Provide the [X, Y] coordinate of the cell's center where the given text is located.  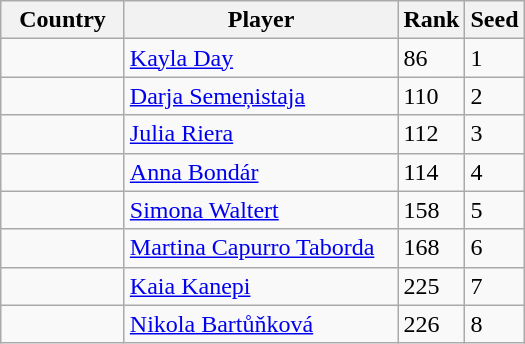
Martina Capurro Taborda [261, 248]
1 [494, 58]
158 [432, 210]
Kayla Day [261, 58]
86 [432, 58]
110 [432, 96]
Rank [432, 20]
Julia Riera [261, 134]
6 [494, 248]
2 [494, 96]
Simona Waltert [261, 210]
8 [494, 324]
Anna Bondár [261, 172]
5 [494, 210]
Darja Semeņistaja [261, 96]
Nikola Bartůňková [261, 324]
Player [261, 20]
226 [432, 324]
3 [494, 134]
Kaia Kanepi [261, 286]
4 [494, 172]
114 [432, 172]
7 [494, 286]
Country [63, 20]
225 [432, 286]
112 [432, 134]
Seed [494, 20]
168 [432, 248]
